Find where the given text appears and provide that cell's center as (x, y) coordinate. 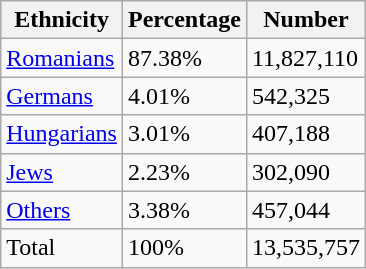
87.38% (184, 58)
13,535,757 (306, 248)
3.38% (184, 210)
Hungarians (62, 134)
Ethnicity (62, 20)
407,188 (306, 134)
11,827,110 (306, 58)
Others (62, 210)
Number (306, 20)
Romanians (62, 58)
Total (62, 248)
2.23% (184, 172)
3.01% (184, 134)
Germans (62, 96)
542,325 (306, 96)
457,044 (306, 210)
Jews (62, 172)
4.01% (184, 96)
Percentage (184, 20)
302,090 (306, 172)
100% (184, 248)
